Capture the cell that displays the provided text and extract its (X, Y) central coordinate. 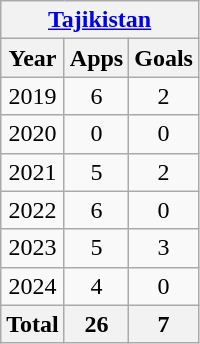
2022 (33, 210)
Total (33, 324)
26 (96, 324)
Tajikistan (100, 20)
Apps (96, 58)
Year (33, 58)
3 (164, 248)
2024 (33, 286)
2019 (33, 96)
2020 (33, 134)
Goals (164, 58)
2023 (33, 248)
4 (96, 286)
7 (164, 324)
2021 (33, 172)
